Find where the given text appears and provide that cell's center as [x, y] coordinate. 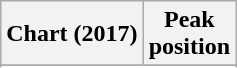
Chart (2017) [72, 34]
Peakposition [189, 34]
